Capture the cell that displays the provided text and extract its [x, y] central coordinate. 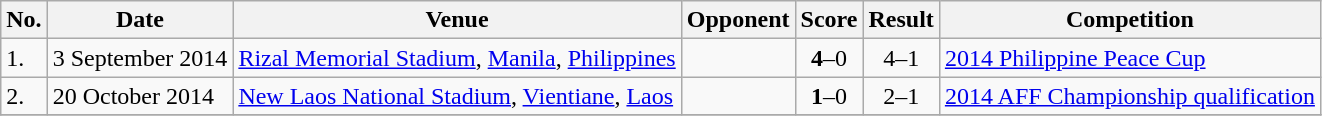
2. [24, 96]
4–1 [901, 58]
1–0 [829, 96]
New Laos National Stadium, Vientiane, Laos [457, 96]
2–1 [901, 96]
Date [140, 20]
4–0 [829, 58]
Score [829, 20]
2014 Philippine Peace Cup [1130, 58]
Result [901, 20]
Opponent [738, 20]
20 October 2014 [140, 96]
Rizal Memorial Stadium, Manila, Philippines [457, 58]
1. [24, 58]
Venue [457, 20]
No. [24, 20]
2014 AFF Championship qualification [1130, 96]
3 September 2014 [140, 58]
Competition [1130, 20]
